Search for the cell housing the specified text and yield its [X, Y] center coordinate. 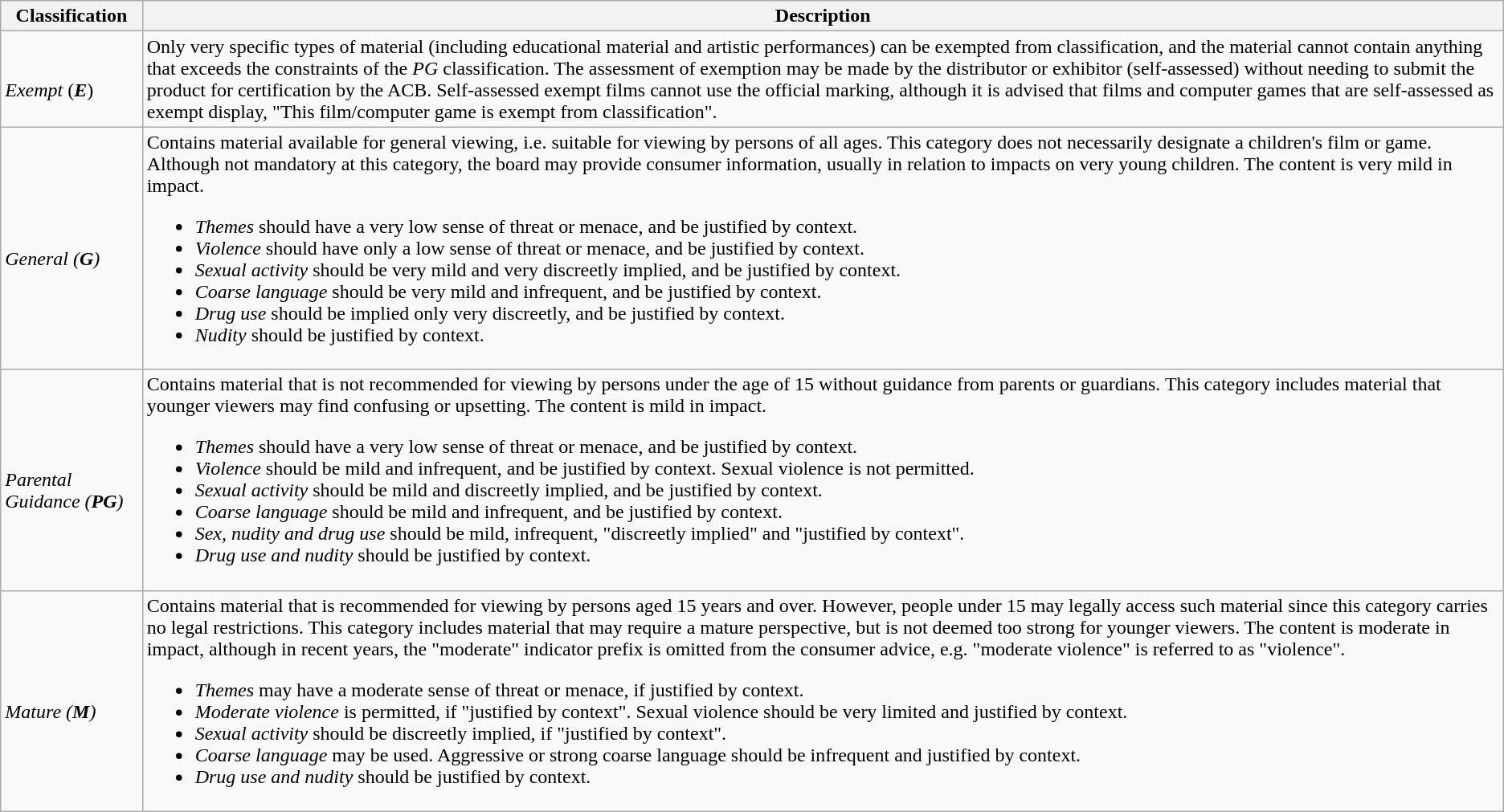
Parental Guidance (PG) [72, 480]
Exempt (E) [72, 79]
Classification [72, 16]
Mature (M) [72, 700]
Description [823, 16]
General (G) [72, 248]
